Detect which cell encompasses the target text, then output its [x, y] center coordinate. 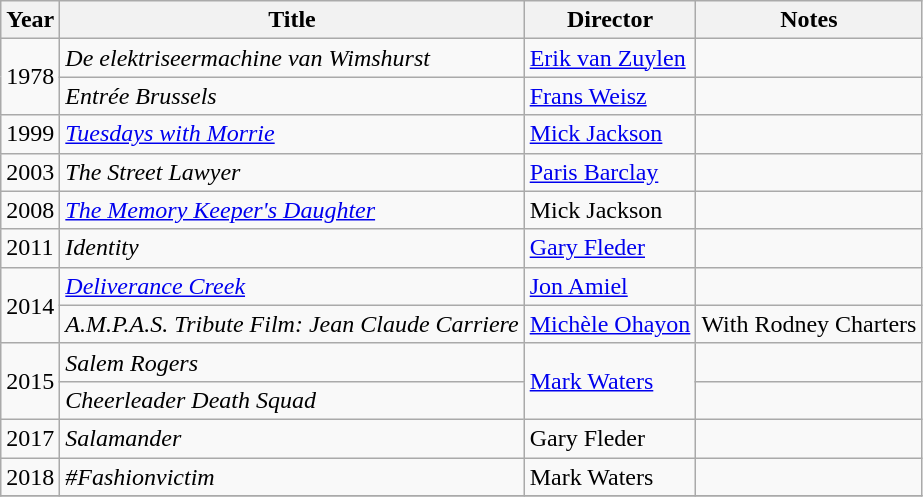
Identity [292, 248]
Tuesdays with Morrie [292, 134]
Director [610, 20]
2011 [30, 248]
2014 [30, 305]
Notes [809, 20]
With Rodney Charters [809, 324]
2008 [30, 210]
#Fashionvictim [292, 477]
Entrée Brussels [292, 96]
Deliverance Creek [292, 286]
The Memory Keeper's Daughter [292, 210]
Erik van Zuylen [610, 58]
2003 [30, 172]
Salem Rogers [292, 362]
De elektriseermachine van Wimshurst [292, 58]
Paris Barclay [610, 172]
2018 [30, 477]
1978 [30, 77]
1999 [30, 134]
Jon Amiel [610, 286]
Title [292, 20]
The Street Lawyer [292, 172]
Michèle Ohayon [610, 324]
2017 [30, 438]
Salamander [292, 438]
Cheerleader Death Squad [292, 400]
2015 [30, 381]
Frans Weisz [610, 96]
A.M.P.A.S. Tribute Film: Jean Claude Carriere [292, 324]
Year [30, 20]
